Search for the cell housing the specified text and yield its [x, y] center coordinate. 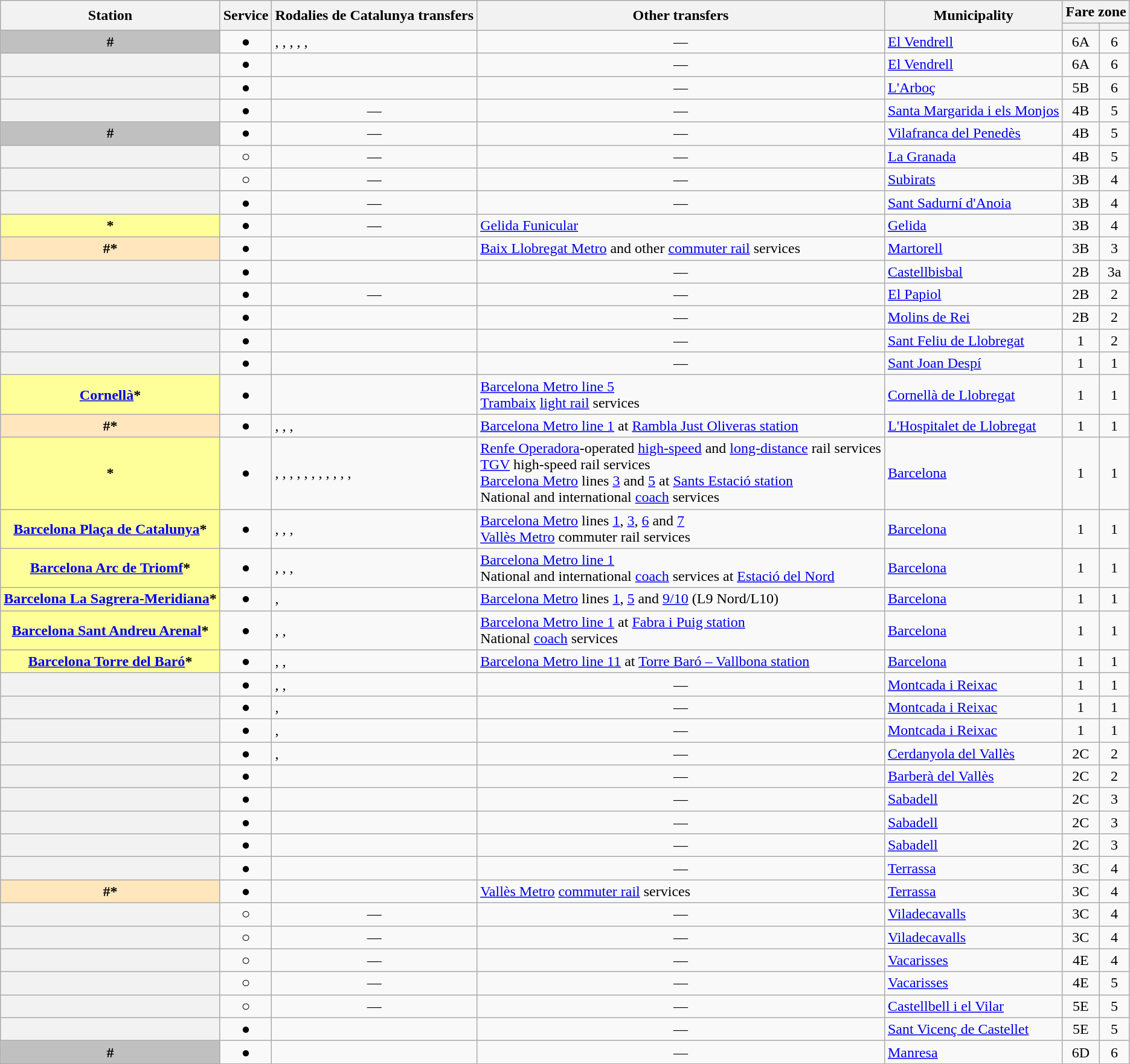
Sant Joan Despí [974, 364]
Baix Llobregat Metro and other commuter rail services [681, 248]
L'Arboç [974, 88]
Sant Vicenç de Castellet [974, 1029]
Barcelona Metro line 1 at Rambla Just Oliveras station [681, 426]
6D [1081, 1052]
Fare zone [1096, 12]
3a [1115, 271]
Gelida [974, 225]
Barcelona La Sagrera-Meridiana* [110, 599]
Sant Sadurní d'Anoia [974, 202]
Barcelona Sant Andreu Arenal* [110, 630]
Barcelona Metro lines 1, 3, 6 and 7 Vallès Metro commuter rail services [681, 529]
Barcelona Plaça de Catalunya* [110, 529]
, , , , , [374, 42]
Barcelona Metro line 11 at Torre Baró – Vallbona station [681, 661]
Station [110, 16]
Barcelona Metro lines 1, 5 and 9/10 (L9 Nord/L10) [681, 599]
5B [1081, 88]
Barcelona Metro line 1 at Fabra i Puig station National coach services [681, 630]
Molins de Rei [974, 318]
Municipality [974, 16]
Vallès Metro commuter rail services [681, 891]
Other transfers [681, 16]
Castellbell i el Vilar [974, 1006]
Service [246, 16]
Barcelona Metro line 1 National and international coach services at Estació del Nord [681, 568]
Cerdanyola del Vallès [974, 753]
Santa Margarida i els Monjos [974, 111]
Gelida Funicular [681, 225]
Barcelona Arc de Triomf* [110, 568]
Sant Feliu de Llobregat [974, 341]
Martorell [974, 248]
, , , , , , , , , , , [374, 473]
Barcelona Metro line 5 Trambaix light rail services [681, 395]
El Papiol [974, 295]
La Granada [974, 156]
Vilafranca del Penedès [974, 133]
Barcelona Torre del Baró* [110, 661]
Cornellà* [110, 395]
Barberà del Vallès [974, 777]
Subirats [974, 179]
Castellbisbal [974, 271]
Rodalies de Catalunya transfers [374, 16]
L'Hospitalet de Llobregat [974, 426]
Manresa [974, 1052]
Cornellà de Llobregat [974, 395]
